Capture the cell that displays the provided text and extract its (x, y) central coordinate. 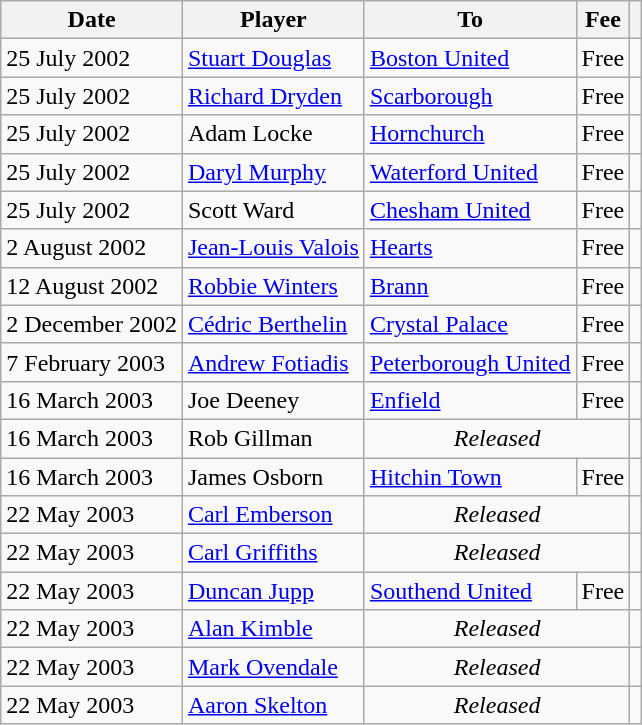
Carl Griffiths (273, 553)
Adam Locke (273, 134)
Joe Deeney (273, 400)
Mark Ovendale (273, 667)
Waterford United (470, 172)
Brann (470, 286)
Richard Dryden (273, 96)
2 December 2002 (92, 324)
Rob Gillman (273, 438)
Crystal Palace (470, 324)
James Osborn (273, 477)
Player (273, 20)
Alan Kimble (273, 629)
Southend United (470, 591)
Hitchin Town (470, 477)
Scarborough (470, 96)
Hearts (470, 248)
Stuart Douglas (273, 58)
To (470, 20)
Duncan Jupp (273, 591)
Boston United (470, 58)
Jean-Louis Valois (273, 248)
Aaron Skelton (273, 705)
Andrew Fotiadis (273, 362)
Peterborough United (470, 362)
Date (92, 20)
12 August 2002 (92, 286)
2 August 2002 (92, 248)
Chesham United (470, 210)
Robbie Winters (273, 286)
Carl Emberson (273, 515)
Fee (603, 20)
Enfield (470, 400)
Hornchurch (470, 134)
Cédric Berthelin (273, 324)
7 February 2003 (92, 362)
Scott Ward (273, 210)
Daryl Murphy (273, 172)
